Provide the [x, y] coordinate of the cell's center where the given text is located.  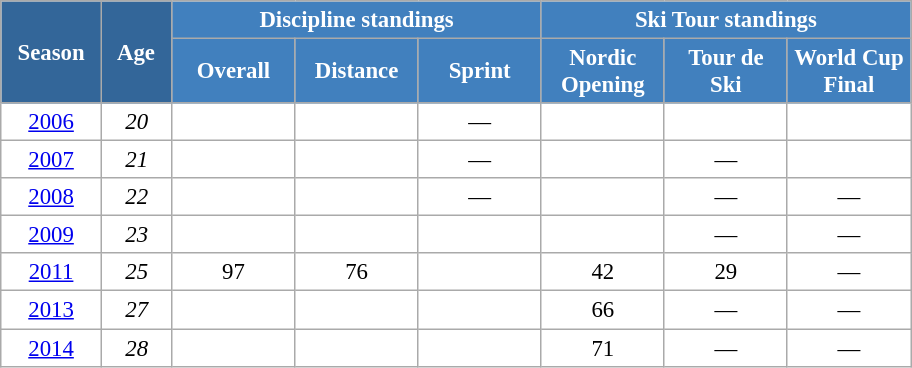
Distance [356, 72]
2014 [52, 348]
Season [52, 52]
2009 [52, 235]
Discipline standings [356, 20]
Tour deSki [726, 72]
23 [136, 235]
2011 [52, 273]
NordicOpening [602, 72]
29 [726, 273]
Sprint [480, 72]
76 [356, 273]
21 [136, 160]
42 [602, 273]
71 [602, 348]
20 [136, 122]
Ski Tour standings [726, 20]
Overall [234, 72]
25 [136, 273]
2007 [52, 160]
28 [136, 348]
World CupFinal [848, 72]
27 [136, 310]
Age [136, 52]
2006 [52, 122]
97 [234, 273]
22 [136, 197]
66 [602, 310]
2008 [52, 197]
2013 [52, 310]
